Extract the (x, y) coordinate from the center of the cell holding the provided text.  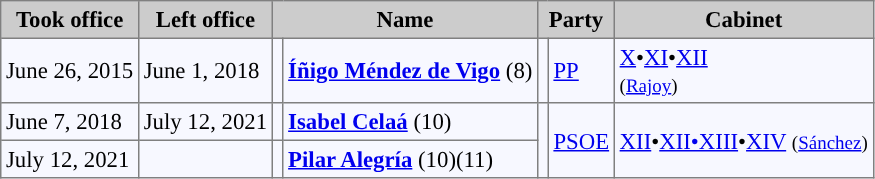
XII•XII•XIII•XIV (Sánchez) (744, 140)
PP (581, 70)
Isabel Celaá (10) (410, 122)
Name (404, 20)
June 1, 2018 (205, 70)
Íñigo Méndez de Vigo (8) (410, 70)
Took office (70, 20)
June 7, 2018 (70, 122)
Left office (205, 20)
X•XI•XII(Rajoy) (744, 70)
PSOE (581, 140)
Pilar Alegría (10)(11) (410, 159)
June 26, 2015 (70, 70)
Cabinet (744, 20)
Party (576, 20)
